Find where the given text appears and provide that cell's center as [X, Y] coordinate. 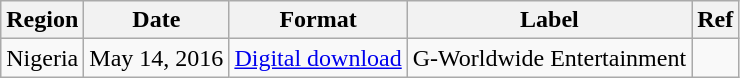
Digital download [318, 58]
May 14, 2016 [156, 58]
G-Worldwide Entertainment [549, 58]
Ref [716, 20]
Nigeria [42, 58]
Region [42, 20]
Label [549, 20]
Format [318, 20]
Date [156, 20]
